For the text-containing cell, return its midpoint in (X, Y) coordinate format. 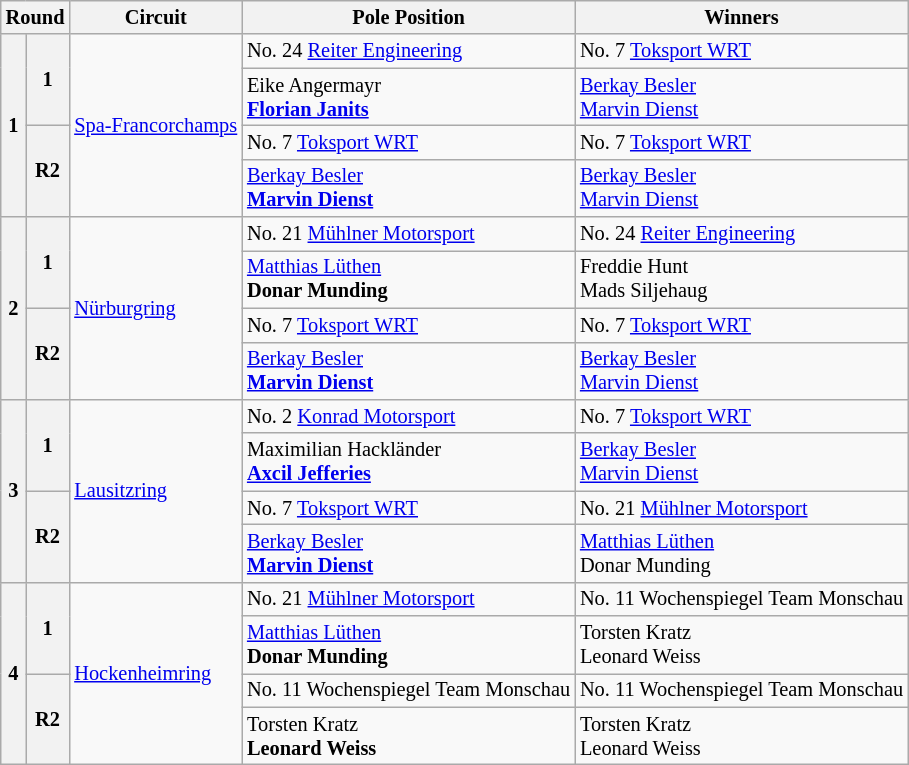
Circuit (156, 17)
No. 2 Konrad Motorsport (408, 416)
3 (14, 490)
2 (14, 308)
Round (36, 17)
Winners (742, 17)
Hockenheimring (156, 674)
Eike Angermayr Florian Janits (408, 97)
Pole Position (408, 17)
Freddie Hunt Mads Siljehaug (742, 279)
4 (14, 674)
Nürburgring (156, 308)
Spa-Francorchamps (156, 126)
Lausitzring (156, 490)
Maximilian Hackländer Axcil Jefferies (408, 462)
